For the text-containing cell, return its midpoint in (X, Y) coordinate format. 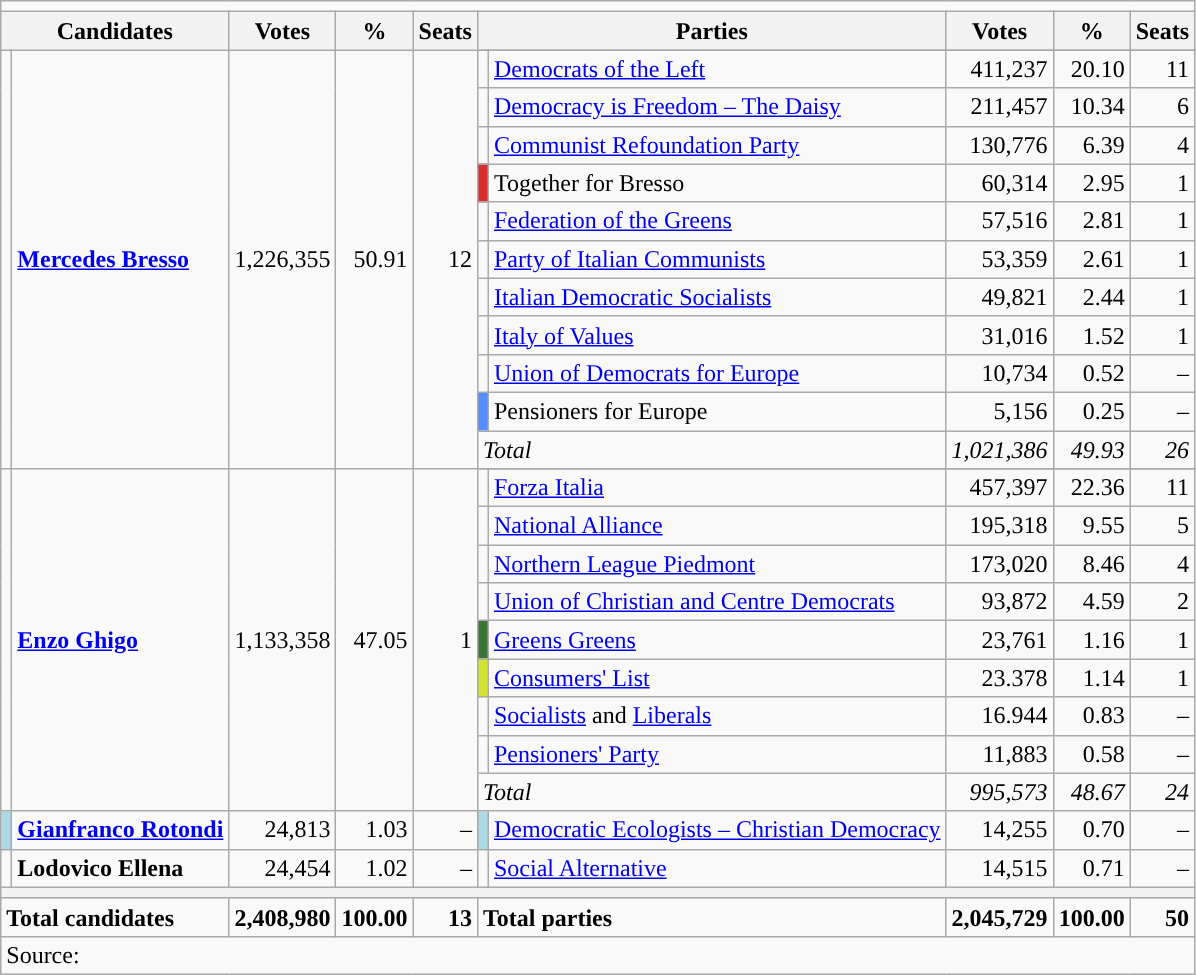
Together for Bresso (717, 183)
Lodovico Ellena (120, 868)
2.81 (1092, 221)
0.58 (1092, 754)
Candidates (115, 31)
12 (445, 260)
1.02 (374, 868)
5,156 (1000, 411)
0.71 (1092, 868)
0.25 (1092, 411)
Socialists and Liberals (717, 716)
1.03 (374, 830)
Parties (712, 31)
50.91 (374, 260)
1,133,358 (282, 640)
Source: (598, 955)
Greens Greens (717, 640)
Total candidates (115, 917)
0.83 (1092, 716)
Gianfranco Rotondi (120, 830)
995,573 (1000, 792)
1.52 (1092, 335)
2.44 (1092, 297)
173,020 (1000, 564)
6.39 (1092, 145)
Democracy is Freedom – The Daisy (717, 107)
Italian Democratic Socialists (717, 297)
50 (1162, 917)
Total parties (712, 917)
48.67 (1092, 792)
Forza Italia (717, 488)
National Alliance (717, 526)
14,255 (1000, 830)
10,734 (1000, 373)
26 (1162, 449)
0.70 (1092, 830)
24,454 (282, 868)
Communist Refoundation Party (717, 145)
49,821 (1000, 297)
211,457 (1000, 107)
411,237 (1000, 69)
130,776 (1000, 145)
4.59 (1092, 602)
2,408,980 (282, 917)
14,515 (1000, 868)
1.14 (1092, 678)
49.93 (1092, 449)
6 (1162, 107)
53,359 (1000, 259)
Party of Italian Communists (717, 259)
195,318 (1000, 526)
31,016 (1000, 335)
20.10 (1092, 69)
Enzo Ghigo (120, 640)
2 (1162, 602)
93,872 (1000, 602)
47.05 (374, 640)
13 (445, 917)
Northern League Piedmont (717, 564)
2,045,729 (1000, 917)
2.61 (1092, 259)
10.34 (1092, 107)
60,314 (1000, 183)
22.36 (1092, 488)
23,761 (1000, 640)
24 (1162, 792)
Federation of the Greens (717, 221)
9.55 (1092, 526)
11,883 (1000, 754)
8.46 (1092, 564)
16.944 (1000, 716)
Democrats of the Left (717, 69)
0.52 (1092, 373)
Pensioners' Party (717, 754)
24,813 (282, 830)
Social Alternative (717, 868)
1,226,355 (282, 260)
Union of Christian and Centre Democrats (717, 602)
457,397 (1000, 488)
Pensioners for Europe (717, 411)
Mercedes Bresso (120, 260)
23.378 (1000, 678)
2.95 (1092, 183)
57,516 (1000, 221)
Italy of Values (717, 335)
1.16 (1092, 640)
Consumers' List (717, 678)
Democratic Ecologists – Christian Democracy (717, 830)
1,021,386 (1000, 449)
5 (1162, 526)
Union of Democrats for Europe (717, 373)
